Return [x, y] of the center of cell containing provided text 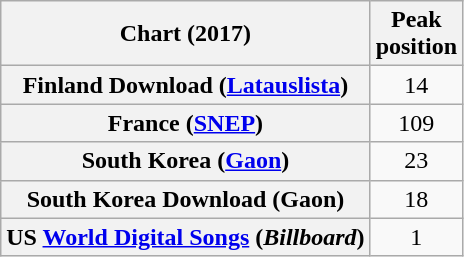
1 [416, 237]
109 [416, 123]
Peakposition [416, 34]
Finland Download (Latauslista) [186, 85]
South Korea (Gaon) [186, 161]
Chart (2017) [186, 34]
18 [416, 199]
14 [416, 85]
23 [416, 161]
US World Digital Songs (Billboard) [186, 237]
France (SNEP) [186, 123]
South Korea Download (Gaon) [186, 199]
